Detect which cell encompasses the target text, then output its (X, Y) center coordinate. 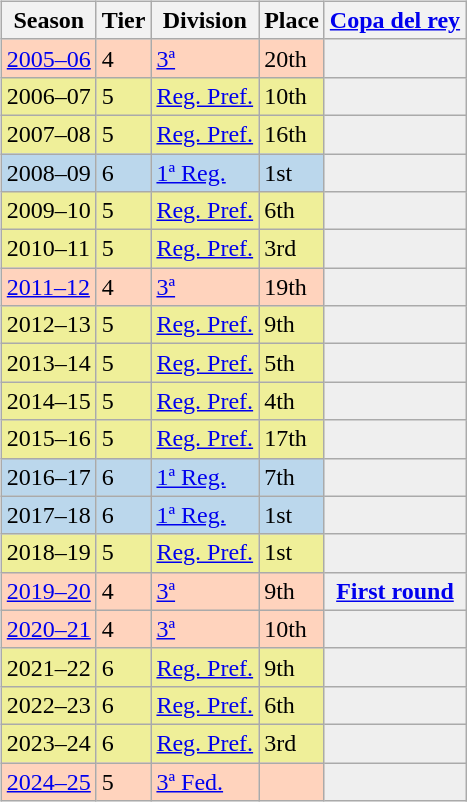
2024–25 (48, 781)
2011–12 (48, 287)
2018–19 (48, 553)
3ª Fed. (205, 781)
Place (292, 20)
2010–11 (48, 249)
2021–22 (48, 667)
7th (292, 477)
2013–14 (48, 363)
20th (292, 58)
2022–23 (48, 705)
2006–07 (48, 96)
17th (292, 439)
Copa del rey (394, 20)
19th (292, 287)
2015–16 (48, 439)
16th (292, 134)
2008–09 (48, 173)
Division (205, 20)
5th (292, 363)
2005–06 (48, 58)
2007–08 (48, 134)
2017–18 (48, 515)
2012–13 (48, 325)
2009–10 (48, 211)
First round (394, 591)
Season (48, 20)
2019–20 (48, 591)
4th (292, 401)
2020–21 (48, 629)
Tier (124, 20)
2023–24 (48, 743)
2014–15 (48, 401)
2016–17 (48, 477)
